Scan for the cell matching the given text and deliver its (x, y) coordinate at center. 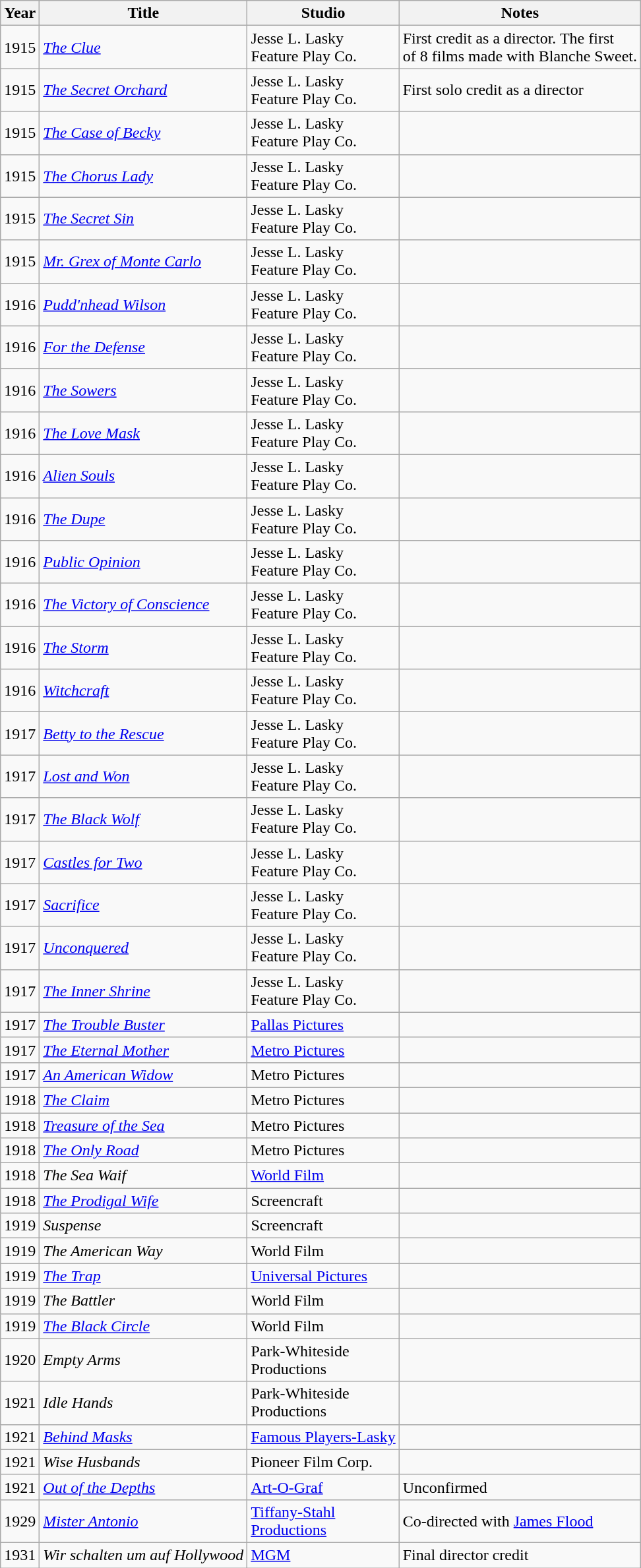
MGM (323, 1555)
First solo credit as a director (520, 90)
The Chorus Lady (144, 175)
Final director credit (520, 1555)
The Trouble Buster (144, 1025)
Universal Pictures (323, 1276)
The Trap (144, 1276)
The Victory of Conscience (144, 605)
Tiffany-StahlProductions (323, 1521)
The Sea Waif (144, 1176)
The Eternal Mother (144, 1050)
Pioneer Film Corp. (323, 1462)
The Secret Sin (144, 219)
The Dupe (144, 518)
The Secret Orchard (144, 90)
The Inner Shrine (144, 990)
The Battler (144, 1301)
Studio (323, 13)
Art-O-Graf (323, 1487)
Mister Antonio (144, 1521)
Lost and Won (144, 777)
Unconquered (144, 948)
Title (144, 13)
An American Widow (144, 1075)
Castles for Two (144, 862)
Wir schalten um auf Hollywood (144, 1555)
Co-directed with James Flood (520, 1521)
Pallas Pictures (323, 1025)
The Claim (144, 1100)
Mr. Grex of Monte Carlo (144, 261)
Sacrifice (144, 905)
Suspense (144, 1226)
For the Defense (144, 347)
Unconfirmed (520, 1487)
Witchcraft (144, 691)
Wise Husbands (144, 1462)
Out of the Depths (144, 1487)
Behind Masks (144, 1437)
The American Way (144, 1251)
Notes (520, 13)
The Storm (144, 648)
The Only Road (144, 1151)
First credit as a director. The firstof 8 films made with Blanche Sweet. (520, 47)
Public Opinion (144, 562)
The Prodigal Wife (144, 1201)
1931 (20, 1555)
1929 (20, 1521)
Famous Players-Lasky (323, 1437)
Idle Hands (144, 1403)
The Black Circle (144, 1326)
The Clue (144, 47)
The Love Mask (144, 433)
Pudd'nhead Wilson (144, 305)
The Sowers (144, 390)
Alien Souls (144, 476)
1920 (20, 1360)
Betty to the Rescue (144, 733)
The Case of Becky (144, 133)
Empty Arms (144, 1360)
Year (20, 13)
The Black Wolf (144, 819)
Treasure of the Sea (144, 1126)
